Capture the cell that displays the provided text and extract its [X, Y] central coordinate. 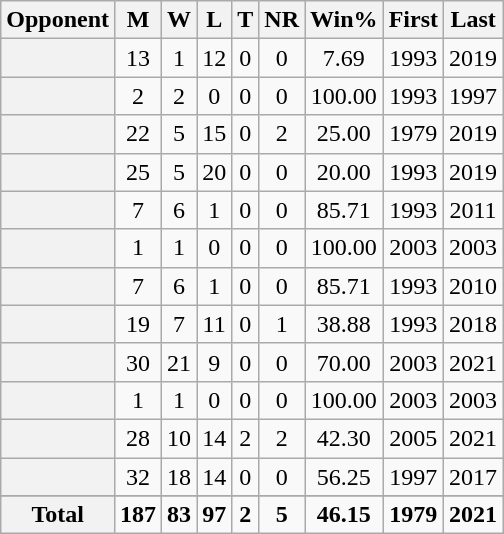
First [413, 20]
97 [214, 515]
15 [214, 134]
2017 [474, 477]
2011 [474, 210]
NR [282, 20]
18 [180, 477]
9 [214, 362]
38.88 [344, 324]
42.30 [344, 438]
56.25 [344, 477]
7.69 [344, 58]
10 [180, 438]
187 [138, 515]
28 [138, 438]
Opponent [58, 20]
M [138, 20]
20.00 [344, 172]
L [214, 20]
21 [180, 362]
46.15 [344, 515]
12 [214, 58]
W [180, 20]
19 [138, 324]
83 [180, 515]
25 [138, 172]
2010 [474, 286]
2005 [413, 438]
T [246, 20]
30 [138, 362]
20 [214, 172]
Total [58, 515]
11 [214, 324]
32 [138, 477]
2018 [474, 324]
22 [138, 134]
25.00 [344, 134]
Last [474, 20]
70.00 [344, 362]
Win% [344, 20]
13 [138, 58]
